Locate the cell with the specified text and output its (x, y) center coordinate. 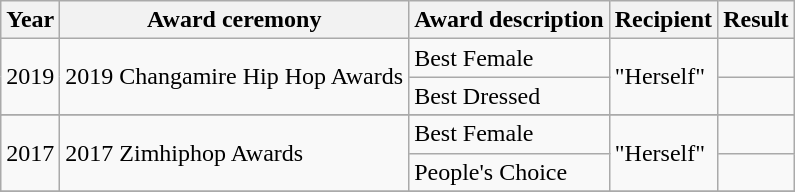
Result (756, 20)
2019 (30, 77)
Recipient (663, 20)
2017 Zimhiphop Awards (234, 153)
Best Dressed (510, 96)
People's Choice (510, 172)
2017 (30, 153)
Award description (510, 20)
2019 Changamire Hip Hop Awards (234, 77)
Year (30, 20)
Award ceremony (234, 20)
